Return the [x, y] coordinate for the center point of the cell that contains the specified text.  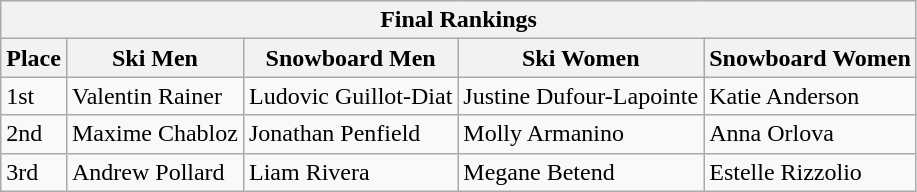
Place [34, 58]
2nd [34, 134]
Ludovic Guillot-Diat [350, 96]
Maxime Chabloz [154, 134]
Justine Dufour-Lapointe [581, 96]
Snowboard Men [350, 58]
1st [34, 96]
Katie Anderson [810, 96]
Megane Betend [581, 172]
Liam Rivera [350, 172]
Anna Orlova [810, 134]
Jonathan Penfield [350, 134]
Ski Men [154, 58]
Estelle Rizzolio [810, 172]
Andrew Pollard [154, 172]
Molly Armanino [581, 134]
Final Rankings [459, 20]
Snowboard Women [810, 58]
3rd [34, 172]
Valentin Rainer [154, 96]
Ski Women [581, 58]
